Provide the [x, y] coordinate of the cell's center where the given text is located.  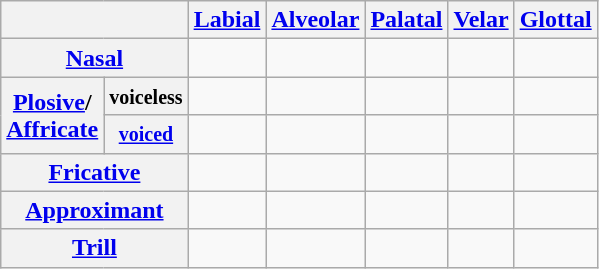
Nasal [94, 58]
Velar [481, 20]
Approximant [94, 210]
Trill [94, 248]
Alveolar [316, 20]
Labial [227, 20]
Glottal [556, 20]
voiceless [146, 96]
Fricative [94, 172]
Palatal [406, 20]
Plosive/Affricate [52, 115]
voiced [146, 134]
